Capture the cell that displays the provided text and extract its (X, Y) central coordinate. 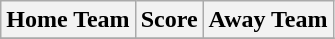
Away Team (268, 20)
Home Team (68, 20)
Score (169, 20)
